Return the (X, Y) coordinate for the center point of the cell that contains the specified text.  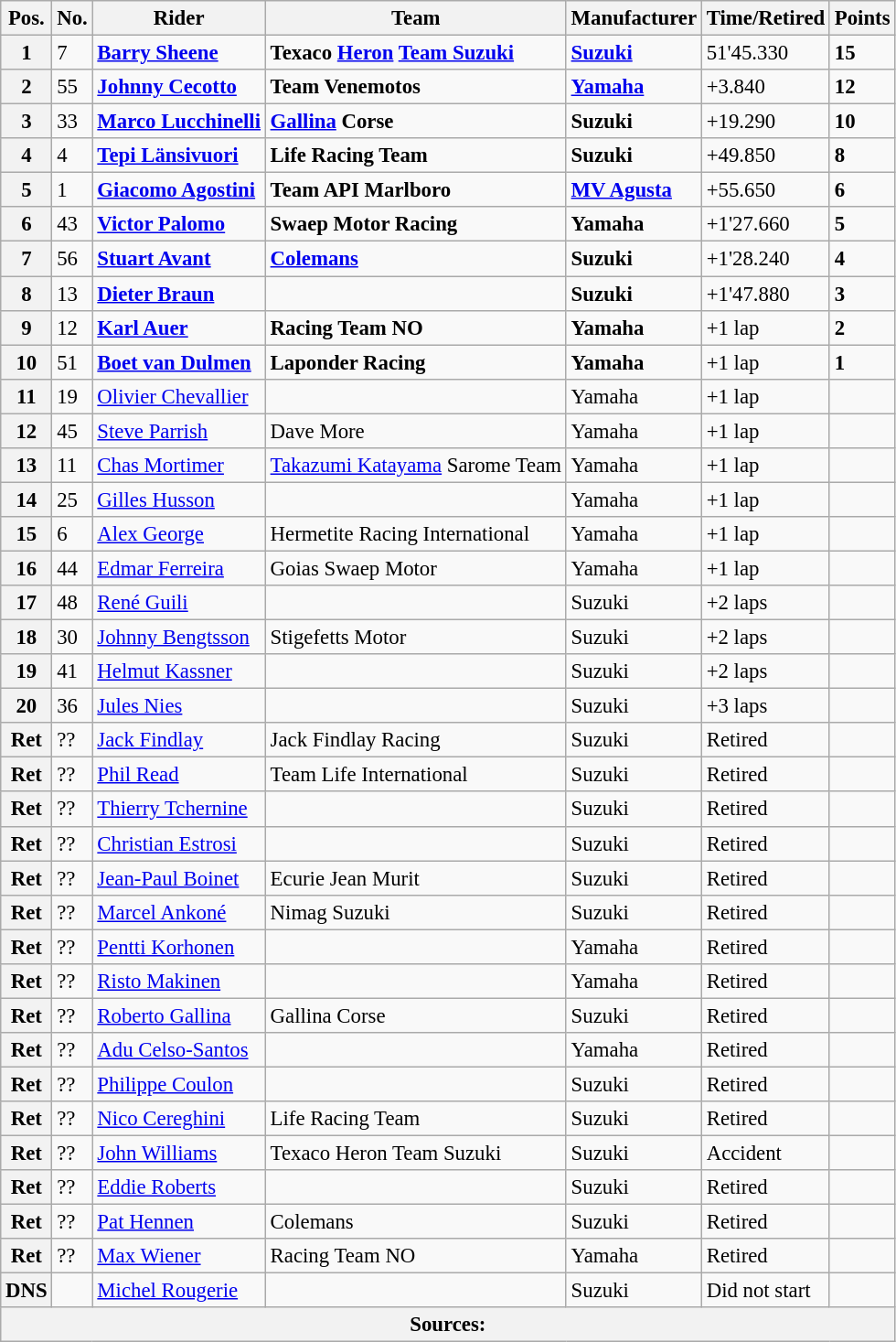
Gilles Husson (179, 499)
+49.850 (765, 156)
Manufacturer (634, 18)
Roberto Gallina (179, 1015)
43 (72, 224)
Giacomo Agostini (179, 190)
Goias Swaep Motor (415, 568)
36 (72, 706)
MV Agusta (634, 190)
Victor Palomo (179, 224)
René Guili (179, 603)
Time/Retired (765, 18)
Jules Nies (179, 706)
No. (72, 18)
Points (861, 18)
+3 laps (765, 706)
14 (27, 499)
Karl Auer (179, 327)
55 (72, 87)
Marco Lucchinelli (179, 122)
Olivier Chevallier (179, 396)
Stigefetts Motor (415, 638)
Boet van Dulmen (179, 362)
25 (72, 499)
Takazumi Katayama Sarome Team (415, 466)
Risto Makinen (179, 982)
Laponder Racing (415, 362)
Barry Sheene (179, 53)
Team API Marlboro (415, 190)
Jack Findlay Racing (415, 740)
Swaep Motor Racing (415, 224)
Eddie Roberts (179, 1187)
Team Life International (415, 775)
Pos. (27, 18)
56 (72, 259)
Helmut Kassner (179, 671)
41 (72, 671)
+3.840 (765, 87)
Stuart Avant (179, 259)
+1'27.660 (765, 224)
Tepi Länsivuori (179, 156)
+1'47.880 (765, 294)
Team (415, 18)
51 (72, 362)
Thierry Tchernine (179, 810)
Alex George (179, 534)
Hermetite Racing International (415, 534)
DNS (27, 1291)
+55.650 (765, 190)
Max Wiener (179, 1256)
33 (72, 122)
Dieter Braun (179, 294)
Did not start (765, 1291)
John Williams (179, 1154)
+19.290 (765, 122)
Jean-Paul Boinet (179, 878)
30 (72, 638)
Rider (179, 18)
Philippe Coulon (179, 1084)
Jack Findlay (179, 740)
44 (72, 568)
Accident (765, 1154)
Team Venemotos (415, 87)
Nimag Suzuki (415, 912)
Michel Rougerie (179, 1291)
Ecurie Jean Murit (415, 878)
48 (72, 603)
Chas Mortimer (179, 466)
Johnny Bengtsson (179, 638)
17 (27, 603)
Dave More (415, 431)
16 (27, 568)
Johnny Cecotto (179, 87)
9 (27, 327)
45 (72, 431)
Marcel Ankoné (179, 912)
Steve Parrish (179, 431)
Christian Estrosi (179, 843)
Pentti Korhonen (179, 947)
Nico Cereghini (179, 1119)
51'45.330 (765, 53)
Phil Read (179, 775)
+1'28.240 (765, 259)
Adu Celso-Santos (179, 1050)
Pat Hennen (179, 1222)
20 (27, 706)
Edmar Ferreira (179, 568)
18 (27, 638)
